Return [x, y] of the center of cell containing provided text 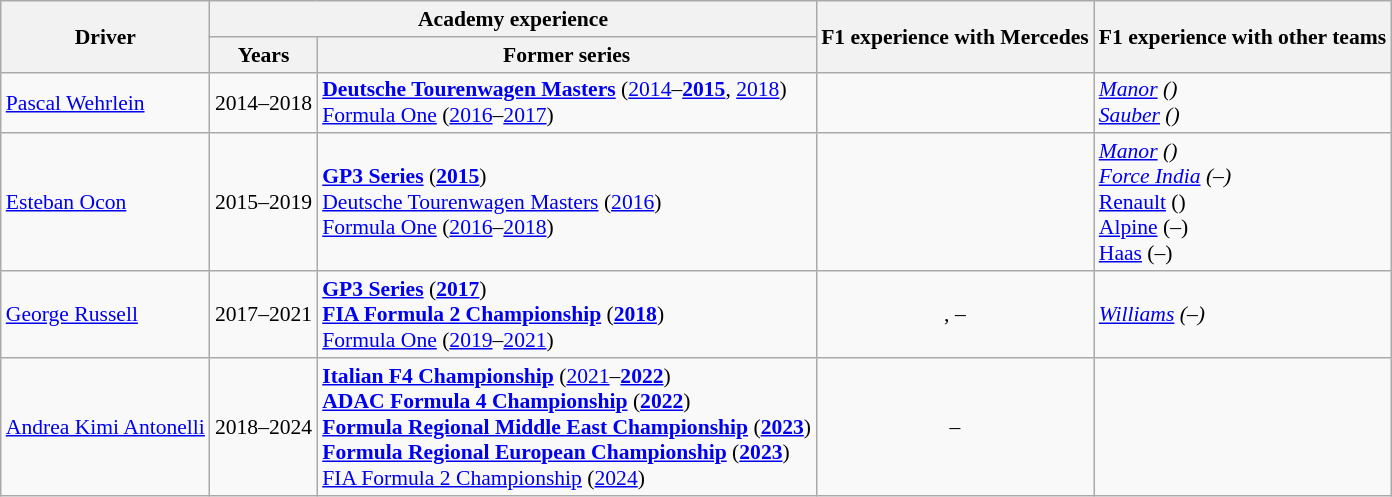
Manor ()Sauber () [1242, 102]
GP3 Series (2015)Deutsche Tourenwagen Masters (2016)Formula One (2016–2018) [566, 203]
Andrea Kimi Antonelli [106, 427]
F1 experience with Mercedes [955, 36]
2018–2024 [264, 427]
GP3 Series (2017)FIA Formula 2 Championship (2018)Formula One (2019–2021) [566, 314]
Pascal Wehrlein [106, 102]
2014–2018 [264, 102]
George Russell [106, 314]
Deutsche Tourenwagen Masters (2014–2015, 2018)Formula One (2016–2017) [566, 102]
Academy experience [513, 19]
Williams (–) [1242, 314]
Former series [566, 55]
2017–2021 [264, 314]
Driver [106, 36]
F1 experience with other teams [1242, 36]
Years [264, 55]
, – [955, 314]
Esteban Ocon [106, 203]
– [955, 427]
Manor ()Force India (–)Renault ()Alpine (–)Haas (–) [1242, 203]
2015–2019 [264, 203]
